Pinpoint the cell where the given text exists, returning its (X, Y) midpoint coordinate. 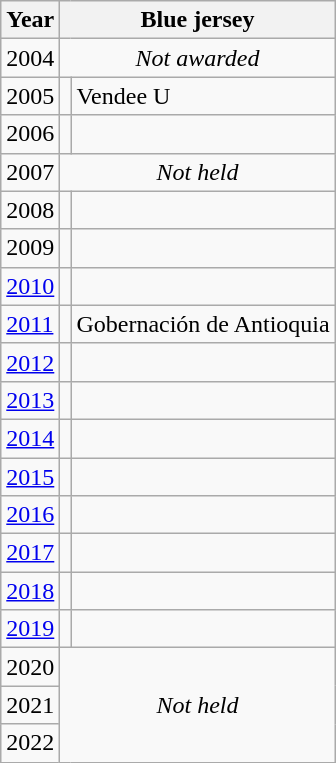
Blue jersey (198, 20)
Not awarded (198, 58)
2021 (30, 705)
2022 (30, 743)
2004 (30, 58)
2013 (30, 400)
Year (30, 20)
Gobernación de Antioquia (203, 324)
2019 (30, 629)
2010 (30, 286)
2006 (30, 134)
2008 (30, 210)
2015 (30, 477)
2009 (30, 248)
2016 (30, 515)
2005 (30, 96)
2011 (30, 324)
2007 (30, 172)
2012 (30, 362)
2017 (30, 553)
Vendee U (203, 96)
2020 (30, 667)
2018 (30, 591)
2014 (30, 438)
